Search for the cell housing the specified text and yield its (x, y) center coordinate. 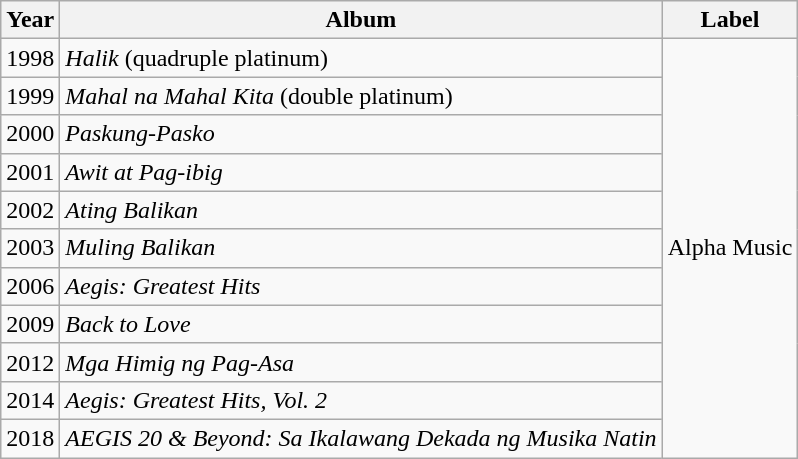
2003 (30, 248)
Halik (quadruple platinum) (361, 58)
2000 (30, 134)
2001 (30, 172)
AEGIS 20 & Beyond: Sa Ikalawang Dekada ng Musika Natin (361, 438)
1999 (30, 96)
Aegis: Greatest Hits (361, 286)
Album (361, 20)
2018 (30, 438)
2012 (30, 362)
Paskung-Pasko (361, 134)
Back to Love (361, 324)
Mahal na Mahal Kita (double platinum) (361, 96)
2014 (30, 400)
Aegis: Greatest Hits, Vol. 2 (361, 400)
Year (30, 20)
Label (730, 20)
Awit at Pag-ibig (361, 172)
Mga Himig ng Pag-Asa (361, 362)
1998 (30, 58)
2006 (30, 286)
2009 (30, 324)
Muling Balikan (361, 248)
2002 (30, 210)
Ating Balikan (361, 210)
Alpha Music (730, 248)
